Return the (x, y) coordinate for the center point of the cell that contains the specified text.  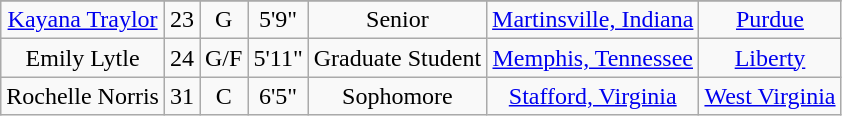
Stafford, Virginia (593, 96)
West Virginia (770, 96)
5'9" (278, 20)
Sophomore (397, 96)
Martinsville, Indiana (593, 20)
Kayana Traylor (83, 20)
Purdue (770, 20)
G (224, 20)
23 (182, 20)
Senior (397, 20)
Graduate Student (397, 58)
C (224, 96)
Memphis, Tennessee (593, 58)
6'5" (278, 96)
31 (182, 96)
Emily Lytle (83, 58)
5'11" (278, 58)
Liberty (770, 58)
24 (182, 58)
Rochelle Norris (83, 96)
G/F (224, 58)
